Detect which cell encompasses the target text, then output its (x, y) center coordinate. 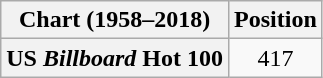
US Billboard Hot 100 (115, 58)
Position (276, 20)
Chart (1958–2018) (115, 20)
417 (276, 58)
